For the text-containing cell, return its midpoint in (x, y) coordinate format. 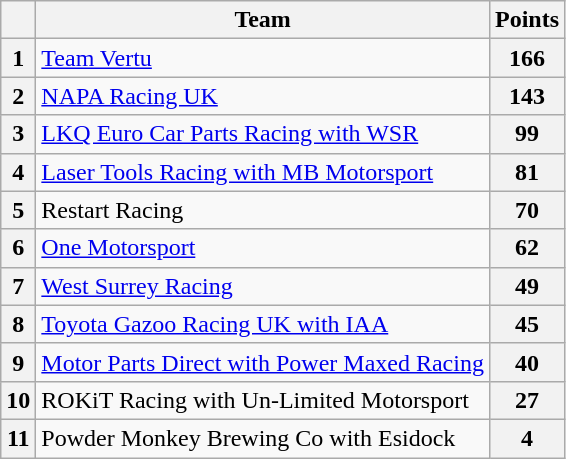
Team Vertu (263, 58)
27 (526, 400)
62 (526, 248)
NAPA Racing UK (263, 96)
LKQ Euro Car Parts Racing with WSR (263, 134)
7 (18, 286)
Toyota Gazoo Racing UK with IAA (263, 324)
Points (526, 20)
West Surrey Racing (263, 286)
143 (526, 96)
Laser Tools Racing with MB Motorsport (263, 172)
45 (526, 324)
9 (18, 362)
70 (526, 210)
One Motorsport (263, 248)
6 (18, 248)
2 (18, 96)
10 (18, 400)
49 (526, 286)
8 (18, 324)
5 (18, 210)
Motor Parts Direct with Power Maxed Racing (263, 362)
81 (526, 172)
166 (526, 58)
ROKiT Racing with Un-Limited Motorsport (263, 400)
Team (263, 20)
99 (526, 134)
40 (526, 362)
11 (18, 438)
3 (18, 134)
1 (18, 58)
Powder Monkey Brewing Co with Esidock (263, 438)
Restart Racing (263, 210)
